For the text-containing cell, return its midpoint in [X, Y] coordinate format. 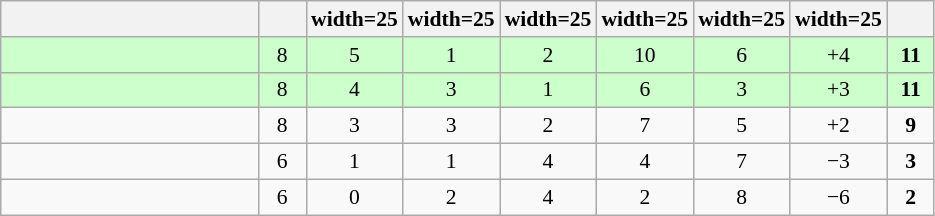
10 [644, 55]
−6 [838, 197]
+4 [838, 55]
+2 [838, 126]
0 [354, 197]
+3 [838, 90]
9 [911, 126]
−3 [838, 162]
